Return the [X, Y] coordinate for the center point of the cell that contains the specified text.  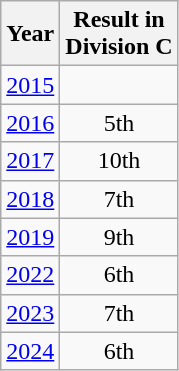
5th [119, 123]
2015 [30, 85]
2022 [30, 275]
2018 [30, 199]
9th [119, 237]
2019 [30, 237]
2017 [30, 161]
Year [30, 34]
2023 [30, 313]
2024 [30, 351]
10th [119, 161]
Result inDivision C [119, 34]
2016 [30, 123]
